Provide the (x, y) coordinate of the cell's center where the given text is located.  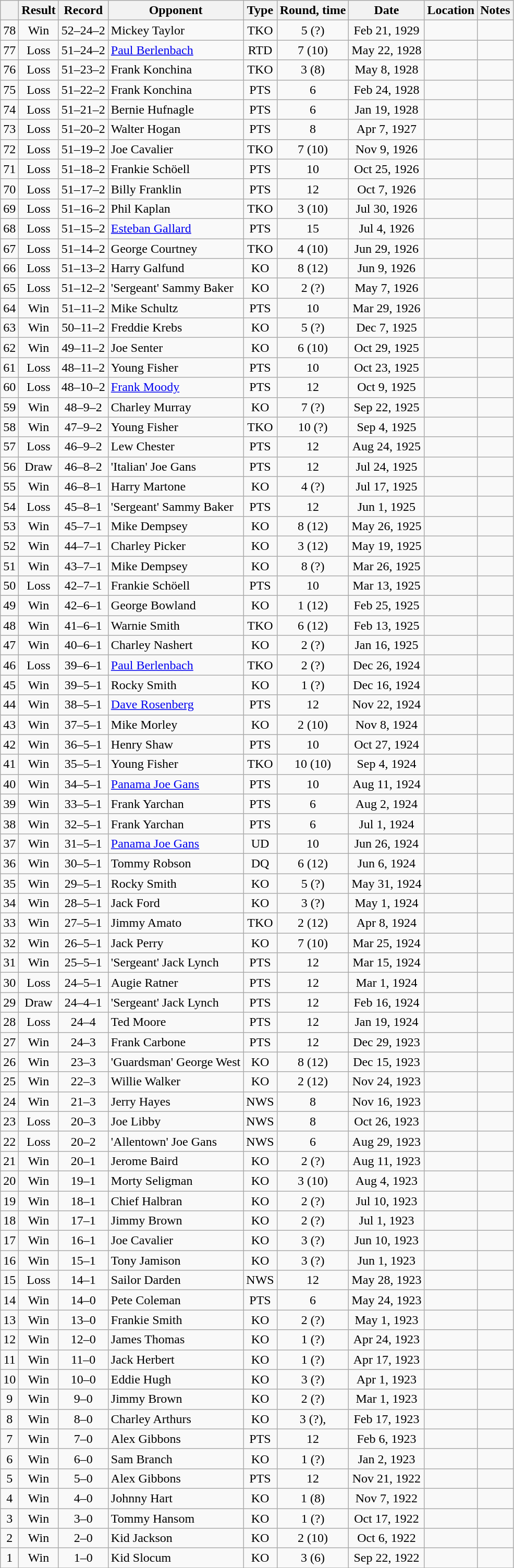
61 (9, 367)
Jun 26, 1924 (387, 843)
25 (9, 1082)
45 (9, 685)
Bernie Hufnagle (176, 109)
Feb 25, 1925 (387, 606)
51–12–2 (83, 288)
Jan 19, 1924 (387, 1022)
May 1, 1924 (387, 903)
Mar 1, 1924 (387, 983)
Sep 4, 1925 (387, 427)
Charley Nashert (176, 645)
Jun 6, 1924 (387, 863)
Charley Arthurs (176, 1419)
1–0 (83, 1558)
Mike Schultz (176, 308)
Oct 25, 1926 (387, 169)
Apr 1, 1923 (387, 1379)
57 (9, 447)
Harry Galfund (176, 268)
Oct 7, 1926 (387, 189)
Mar 15, 1924 (387, 963)
Frank Carbone (176, 1042)
24–4–1 (83, 1002)
34–5–1 (83, 784)
64 (9, 308)
6 (10) (313, 348)
38 (9, 824)
Billy Franklin (176, 189)
Henry Shaw (176, 744)
Result (39, 10)
68 (9, 228)
Jun 1, 1925 (387, 506)
Jan 2, 1923 (387, 1459)
49 (9, 606)
3 (8) (313, 70)
3–0 (83, 1518)
62 (9, 348)
51–19–2 (83, 149)
33 (9, 923)
Dave Rosenberg (176, 705)
65 (9, 288)
2 (9, 1538)
67 (9, 249)
51–21–2 (83, 109)
Apr 8, 1924 (387, 923)
Kid Slocum (176, 1558)
May 1, 1923 (387, 1320)
Aug 2, 1924 (387, 804)
Jan 19, 1928 (387, 109)
Feb 16, 1924 (387, 1002)
Eddie Hugh (176, 1379)
Apr 24, 1923 (387, 1340)
Oct 17, 1922 (387, 1518)
35 (9, 884)
Apr 7, 1927 (387, 129)
42 (9, 744)
Walter Hogan (176, 129)
'Italian' Joe Gans (176, 467)
Jack Ford (176, 903)
51–13–2 (83, 268)
4 (?) (313, 486)
Tony Jamison (176, 1260)
23 (9, 1121)
Location (451, 10)
43–7–1 (83, 566)
Nov 24, 1923 (387, 1082)
May 22, 1928 (387, 50)
Mike Morley (176, 725)
Jack Perry (176, 943)
3 (6) (313, 1558)
Date (387, 10)
Mar 1, 1923 (387, 1399)
33–5–1 (83, 804)
7 (?) (313, 407)
Jan 16, 1925 (387, 645)
19 (9, 1200)
Jerome Baird (176, 1161)
Johnny Hart (176, 1498)
Mickey Taylor (176, 30)
Feb 21, 1929 (387, 30)
51–17–2 (83, 189)
1 (8) (313, 1498)
51–16–2 (83, 209)
43 (9, 725)
39–6–1 (83, 665)
28–5–1 (83, 903)
48–10–2 (83, 387)
46–9–2 (83, 447)
5 (9, 1478)
Jun 1, 1923 (387, 1260)
Jul 30, 1926 (387, 209)
Jerry Hayes (176, 1101)
40–6–1 (83, 645)
32 (9, 943)
Feb 24, 1928 (387, 90)
40 (9, 784)
Mar 26, 1925 (387, 566)
May 8, 1928 (387, 70)
47 (9, 645)
Apr 17, 1923 (387, 1359)
28 (9, 1022)
60 (9, 387)
24–5–1 (83, 983)
19–1 (83, 1181)
James Thomas (176, 1340)
46–8–1 (83, 486)
12–0 (83, 1340)
25–5–1 (83, 963)
29–5–1 (83, 884)
May 28, 1923 (387, 1280)
44–7–1 (83, 546)
Dec 26, 1924 (387, 665)
9 (9, 1399)
49–11–2 (83, 348)
Oct 29, 1925 (387, 348)
Joe Senter (176, 348)
42–7–1 (83, 586)
51–18–2 (83, 169)
George Courtney (176, 249)
DQ (260, 863)
9–0 (83, 1399)
10 (?) (313, 427)
63 (9, 328)
Dec 16, 1924 (387, 685)
Sailor Darden (176, 1280)
7 (9, 1439)
Kid Jackson (176, 1538)
18–1 (83, 1200)
Feb 17, 1923 (387, 1419)
May 31, 1924 (387, 884)
Jul 17, 1925 (387, 486)
20 (9, 1181)
51–11–2 (83, 308)
18 (9, 1221)
51–22–2 (83, 90)
51 (9, 566)
Record (83, 10)
66 (9, 268)
30–5–1 (83, 863)
70 (9, 189)
Sep 4, 1924 (387, 764)
74 (9, 109)
36–5–1 (83, 744)
Sam Branch (176, 1459)
Type (260, 10)
Nov 22, 1924 (387, 705)
Chief Halbran (176, 1200)
Sep 22, 1922 (387, 1558)
Ted Moore (176, 1022)
10–0 (83, 1379)
13–0 (83, 1320)
Phil Kaplan (176, 209)
50–11–2 (83, 328)
26–5–1 (83, 943)
Jun 9, 1926 (387, 268)
Dec 29, 1923 (387, 1042)
Charley Picker (176, 546)
46 (9, 665)
Jun 10, 1923 (387, 1241)
Jul 1, 1923 (387, 1221)
Freddie Krebs (176, 328)
58 (9, 427)
48 (9, 626)
Round, time (313, 10)
Tommy Hansom (176, 1518)
20–3 (83, 1121)
22 (9, 1141)
'Allentown' Joe Gans (176, 1141)
May 7, 1926 (387, 288)
23–3 (83, 1062)
May 24, 1923 (387, 1300)
53 (9, 526)
Nov 9, 1926 (387, 149)
4 (10) (313, 249)
Jun 29, 1926 (387, 249)
78 (9, 30)
Frankie Smith (176, 1320)
45–8–1 (83, 506)
2–0 (83, 1538)
47–9–2 (83, 427)
Esteban Gallard (176, 228)
41 (9, 764)
39–5–1 (83, 685)
Aug 11, 1923 (387, 1161)
24–4 (83, 1022)
Nov 21, 1922 (387, 1478)
Sep 22, 1925 (387, 407)
4 (9, 1498)
48–11–2 (83, 367)
Feb 6, 1923 (387, 1439)
51–14–2 (83, 249)
55 (9, 486)
Oct 6, 1922 (387, 1538)
51–20–2 (83, 129)
14–1 (83, 1280)
Mar 25, 1924 (387, 943)
37 (9, 843)
Charley Murray (176, 407)
35–5–1 (83, 764)
52–24–2 (83, 30)
10 (10) (313, 764)
36 (9, 863)
Augie Ratner (176, 983)
20–2 (83, 1141)
Jimmy Amato (176, 923)
59 (9, 407)
UD (260, 843)
Dec 15, 1923 (387, 1062)
Oct 26, 1923 (387, 1121)
8–0 (83, 1419)
3 (?), (313, 1419)
May 19, 1925 (387, 546)
77 (9, 50)
Morty Seligman (176, 1181)
14–0 (83, 1300)
Opponent (176, 10)
29 (9, 1002)
4–0 (83, 1498)
21–3 (83, 1101)
27–5–1 (83, 923)
45–7–1 (83, 526)
56 (9, 467)
7–0 (83, 1439)
Jul 10, 1923 (387, 1200)
51–24–2 (83, 50)
Pete Coleman (176, 1300)
Jul 1, 1924 (387, 824)
76 (9, 70)
24–3 (83, 1042)
72 (9, 149)
41–6–1 (83, 626)
Harry Martone (176, 486)
48–9–2 (83, 407)
20–1 (83, 1161)
39 (9, 804)
Nov 16, 1923 (387, 1101)
George Bowland (176, 606)
16–1 (83, 1241)
Joe Libby (176, 1121)
Dec 7, 1925 (387, 328)
Warnie Smith (176, 626)
15–1 (83, 1260)
Mar 13, 1925 (387, 586)
8 (?) (313, 566)
Aug 29, 1923 (387, 1141)
24 (9, 1101)
'Guardsman' George West (176, 1062)
Nov 8, 1924 (387, 725)
75 (9, 90)
Lew Chester (176, 447)
6–0 (83, 1459)
27 (9, 1042)
51–23–2 (83, 70)
30 (9, 983)
Jul 4, 1926 (387, 228)
44 (9, 705)
Aug 24, 1925 (387, 447)
3 (12) (313, 546)
11 (9, 1359)
73 (9, 129)
71 (9, 169)
Oct 23, 1925 (387, 367)
31–5–1 (83, 843)
54 (9, 506)
46–8–2 (83, 467)
17 (9, 1241)
38–5–1 (83, 705)
1 (12) (313, 606)
52 (9, 546)
Aug 11, 1924 (387, 784)
16 (9, 1260)
37–5–1 (83, 725)
Notes (495, 10)
32–5–1 (83, 824)
21 (9, 1161)
Jul 24, 1925 (387, 467)
69 (9, 209)
Frank Moody (176, 387)
May 26, 1925 (387, 526)
5–0 (83, 1478)
1 (9, 1558)
Jack Herbert (176, 1359)
26 (9, 1062)
34 (9, 903)
RTD (260, 50)
22–3 (83, 1082)
42–6–1 (83, 606)
Tommy Robson (176, 863)
Willie Walker (176, 1082)
Oct 9, 1925 (387, 387)
14 (9, 1300)
Mar 29, 1926 (387, 308)
51–15–2 (83, 228)
Aug 4, 1923 (387, 1181)
50 (9, 586)
11–0 (83, 1359)
Oct 27, 1924 (387, 744)
Feb 13, 1925 (387, 626)
31 (9, 963)
17–1 (83, 1221)
13 (9, 1320)
3 (9, 1518)
Nov 7, 1922 (387, 1498)
